From the cell containing the given text, extract its center point as [X, Y] coordinate. 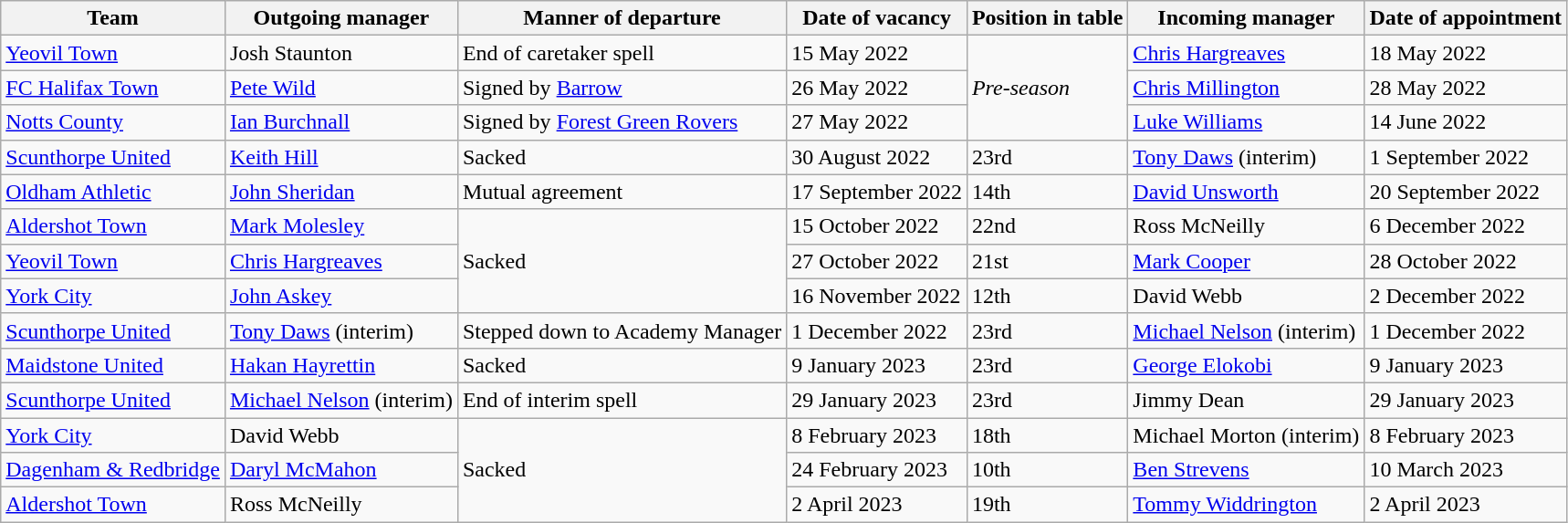
Josh Staunton [341, 53]
18 May 2022 [1466, 53]
FC Halifax Town [113, 88]
27 May 2022 [877, 122]
14th [1047, 192]
Keith Hill [341, 157]
16 November 2022 [877, 296]
Signed by Barrow [622, 88]
Notts County [113, 122]
End of interim spell [622, 400]
George Elokobi [1247, 365]
24 February 2023 [877, 470]
Daryl McMahon [341, 470]
15 October 2022 [877, 226]
22nd [1047, 226]
26 May 2022 [877, 88]
28 October 2022 [1466, 261]
2 December 2022 [1466, 296]
Jimmy Dean [1247, 400]
Stepped down to Academy Manager [622, 330]
21st [1047, 261]
28 May 2022 [1466, 88]
10 March 2023 [1466, 470]
Tommy Widdrington [1247, 505]
Hakan Hayrettin [341, 365]
Pre-season [1047, 88]
Luke Williams [1247, 122]
17 September 2022 [877, 192]
Mark Cooper [1247, 261]
John Askey [341, 296]
Chris Millington [1247, 88]
Manner of departure [622, 18]
Team [113, 18]
John Sheridan [341, 192]
10th [1047, 470]
Date of appointment [1466, 18]
Incoming manager [1247, 18]
Mutual agreement [622, 192]
Dagenham & Redbridge [113, 470]
15 May 2022 [877, 53]
14 June 2022 [1466, 122]
Position in table [1047, 18]
18th [1047, 435]
End of caretaker spell [622, 53]
12th [1047, 296]
1 September 2022 [1466, 157]
27 October 2022 [877, 261]
Michael Morton (interim) [1247, 435]
Pete Wild [341, 88]
Ben Strevens [1247, 470]
Signed by Forest Green Rovers [622, 122]
19th [1047, 505]
Maidstone United [113, 365]
Outgoing manager [341, 18]
Ian Burchnall [341, 122]
David Unsworth [1247, 192]
6 December 2022 [1466, 226]
Oldham Athletic [113, 192]
Date of vacancy [877, 18]
30 August 2022 [877, 157]
20 September 2022 [1466, 192]
Mark Molesley [341, 226]
